Extract the [x, y] coordinate from the center of the cell holding the provided text.  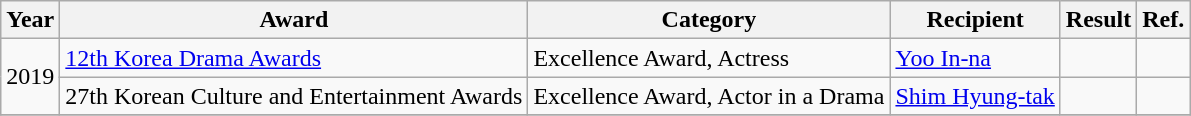
Excellence Award, Actress [709, 58]
Ref. [1164, 20]
Category [709, 20]
27th Korean Culture and Entertainment Awards [294, 96]
Result [1098, 20]
Excellence Award, Actor in a Drama [709, 96]
Award [294, 20]
Shim Hyung-tak [975, 96]
Yoo In-na [975, 58]
12th Korea Drama Awards [294, 58]
2019 [30, 77]
Recipient [975, 20]
Year [30, 20]
